From the cell containing the given text, extract its center point as [x, y] coordinate. 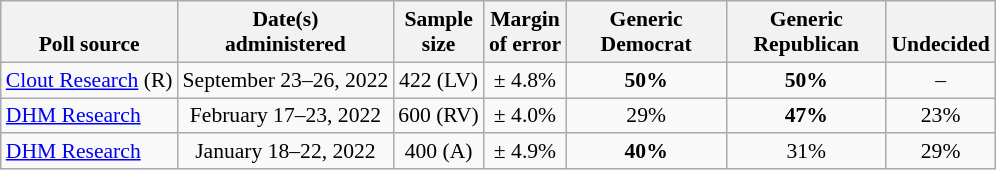
23% [940, 116]
Undecided [940, 32]
January 18–22, 2022 [286, 152]
600 (RV) [438, 116]
422 (LV) [438, 80]
Date(s)administered [286, 32]
± 4.0% [525, 116]
Marginof error [525, 32]
GenericDemocrat [646, 32]
Samplesize [438, 32]
February 17–23, 2022 [286, 116]
400 (A) [438, 152]
40% [646, 152]
September 23–26, 2022 [286, 80]
31% [806, 152]
± 4.8% [525, 80]
GenericRepublican [806, 32]
Clout Research (R) [90, 80]
47% [806, 116]
± 4.9% [525, 152]
– [940, 80]
Poll source [90, 32]
